Search for the cell housing the specified text and yield its [x, y] center coordinate. 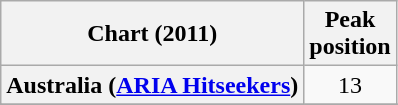
Chart (2011) [152, 34]
13 [350, 85]
Peakposition [350, 34]
Australia (ARIA Hitseekers) [152, 85]
